Locate the cell with the specified text and output its [x, y] center coordinate. 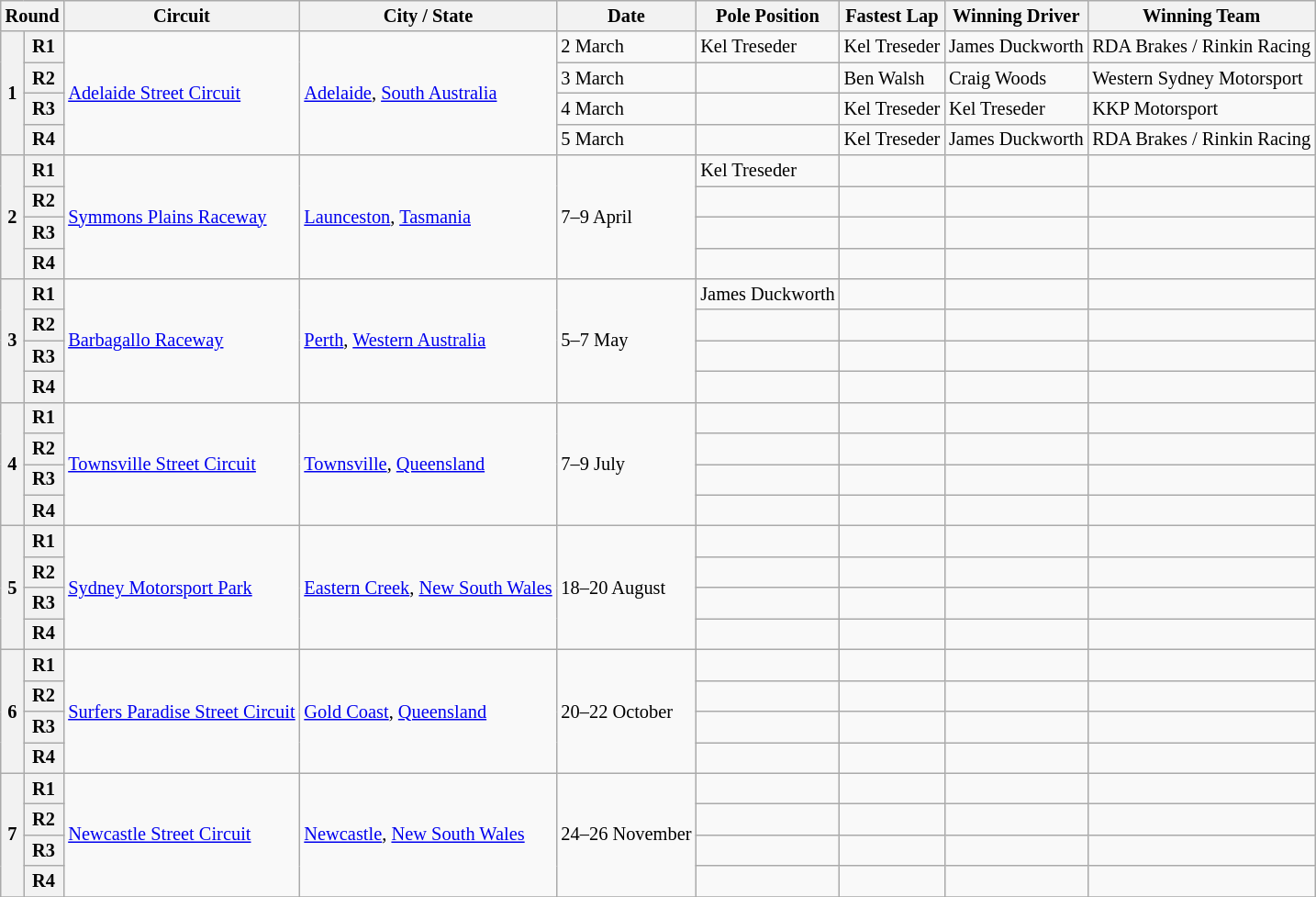
Surfers Paradise Street Circuit [182, 711]
Craig Woods [1016, 78]
Eastern Creek, New South Wales [428, 588]
18–20 August [627, 588]
Date [627, 16]
City / State [428, 16]
Newcastle, New South Wales [428, 835]
3 [13, 340]
Winning Team [1201, 16]
7–9 April [627, 217]
4 [13, 465]
Symmons Plains Raceway [182, 217]
KKP Motorsport [1201, 108]
Townsville, Queensland [428, 465]
Launceston, Tasmania [428, 217]
Round [33, 16]
1 [13, 94]
Western Sydney Motorsport [1201, 78]
7 [13, 835]
Newcastle Street Circuit [182, 835]
Gold Coast, Queensland [428, 711]
Townsville Street Circuit [182, 465]
7–9 July [627, 465]
Adelaide, South Australia [428, 94]
2 March [627, 47]
Circuit [182, 16]
Perth, Western Australia [428, 340]
24–26 November [627, 835]
Winning Driver [1016, 16]
3 March [627, 78]
Pole Position [767, 16]
Sydney Motorsport Park [182, 588]
Fastest Lap [892, 16]
5–7 May [627, 340]
20–22 October [627, 711]
Adelaide Street Circuit [182, 94]
Ben Walsh [892, 78]
2 [13, 217]
5 [13, 588]
Barbagallo Raceway [182, 340]
6 [13, 711]
5 March [627, 140]
4 March [627, 108]
